Capture the cell that displays the provided text and extract its (X, Y) central coordinate. 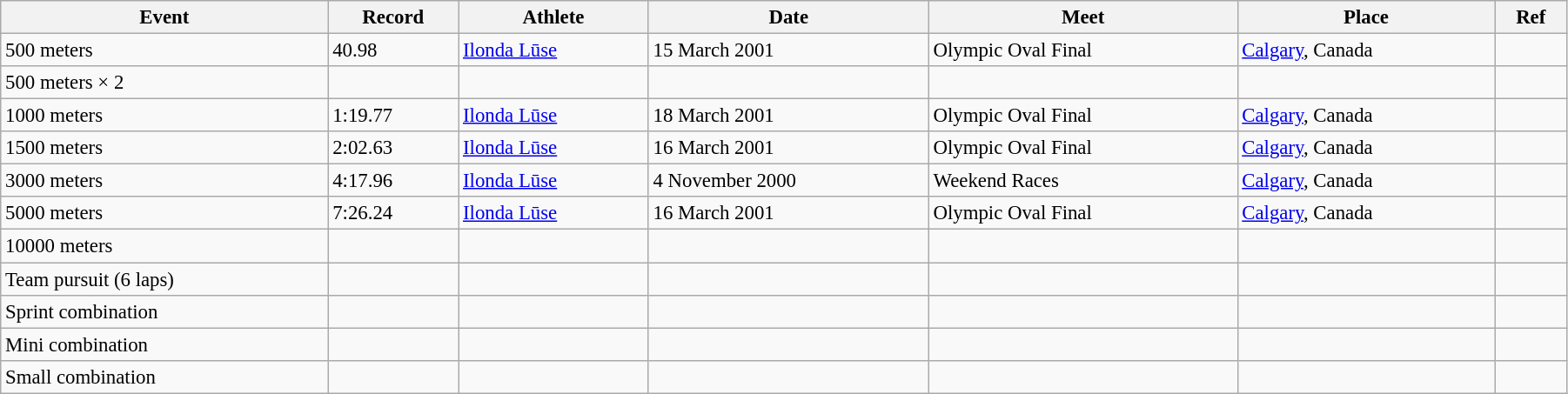
4 November 2000 (788, 181)
10000 meters (164, 246)
4:17.96 (393, 181)
Place (1366, 17)
Team pursuit (6 laps) (164, 279)
5000 meters (164, 213)
1000 meters (164, 116)
500 meters (164, 50)
Record (393, 17)
7:26.24 (393, 213)
Date (788, 17)
Event (164, 17)
Weekend Races (1082, 181)
500 meters × 2 (164, 83)
1500 meters (164, 148)
1:19.77 (393, 116)
40.98 (393, 50)
2:02.63 (393, 148)
18 March 2001 (788, 116)
Athlete (553, 17)
Meet (1082, 17)
Ref (1531, 17)
15 March 2001 (788, 50)
3000 meters (164, 181)
Sprint combination (164, 311)
Mini combination (164, 344)
Small combination (164, 377)
